Scan for the cell matching the given text and deliver its [X, Y] coordinate at center. 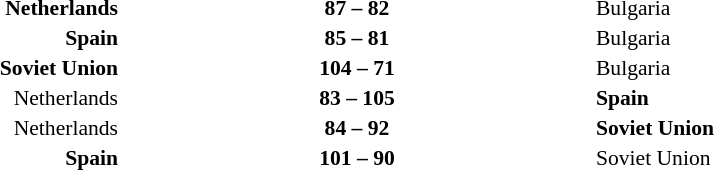
84 – 92 [357, 128]
104 – 71 [357, 68]
83 – 105 [357, 98]
85 – 81 [357, 38]
